Find where the given text appears and provide that cell's center as [x, y] coordinate. 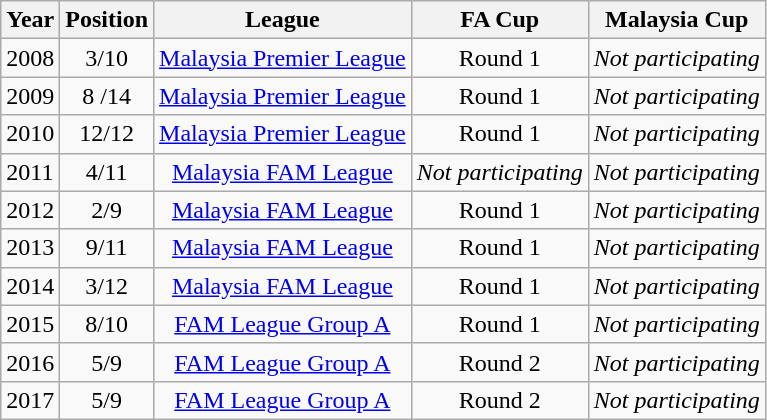
League [283, 20]
9/11 [107, 248]
Malaysia Cup [676, 20]
2014 [30, 286]
2017 [30, 400]
3/10 [107, 58]
2012 [30, 210]
4/11 [107, 172]
12/12 [107, 134]
Year [30, 20]
2009 [30, 96]
2/9 [107, 210]
2011 [30, 172]
2010 [30, 134]
3/12 [107, 286]
Position [107, 20]
2015 [30, 324]
FA Cup [500, 20]
2013 [30, 248]
8/10 [107, 324]
2008 [30, 58]
2016 [30, 362]
8 /14 [107, 96]
